Identify which cell holds the provided text, then report its (x, y) central coordinate. 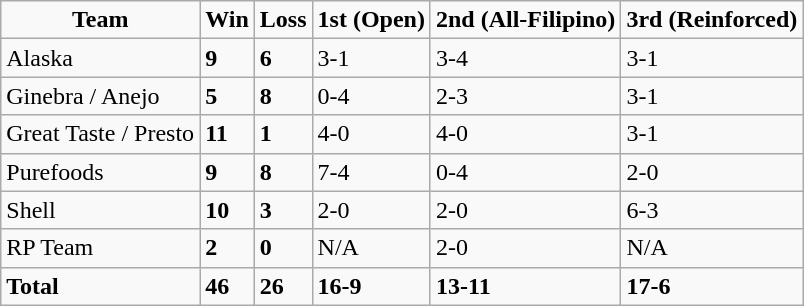
11 (228, 134)
17-6 (712, 286)
13-11 (525, 286)
2 (228, 248)
2-3 (525, 96)
1st (Open) (371, 20)
Alaska (100, 58)
0 (283, 248)
2nd (All-Filipino) (525, 20)
Total (100, 286)
3 (283, 210)
7-4 (371, 172)
Team (100, 20)
Loss (283, 20)
6 (283, 58)
1 (283, 134)
Great Taste / Presto (100, 134)
Shell (100, 210)
16-9 (371, 286)
3-4 (525, 58)
6-3 (712, 210)
26 (283, 286)
5 (228, 96)
RP Team (100, 248)
Ginebra / Anejo (100, 96)
Purefoods (100, 172)
3rd (Reinforced) (712, 20)
Win (228, 20)
46 (228, 286)
10 (228, 210)
